Locate the cell with the specified text and output its (X, Y) center coordinate. 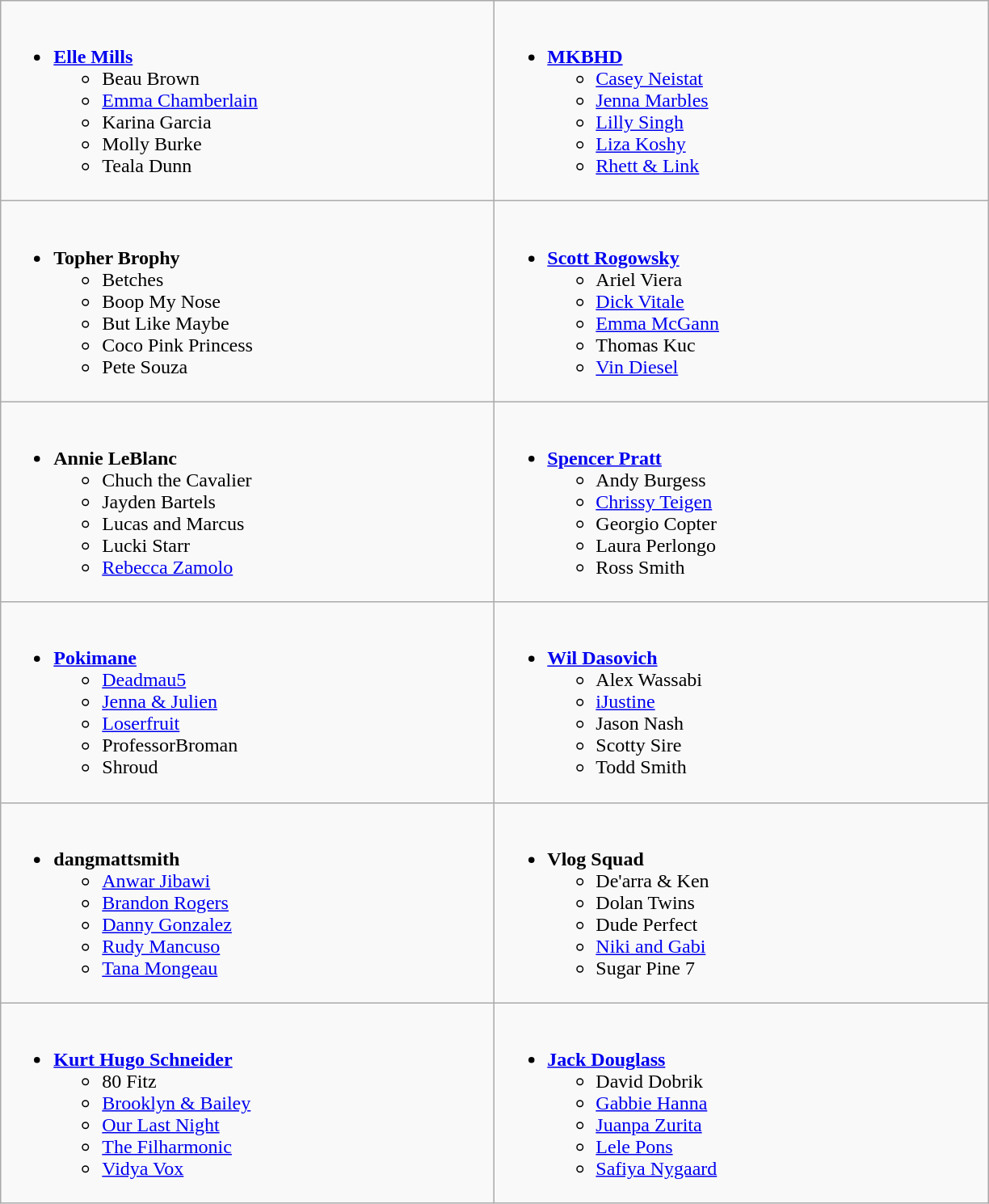
MKBHDCasey NeistatJenna MarblesLilly SinghLiza KoshyRhett & Link (742, 101)
Vlog SquadDe'arra & KenDolan TwinsDude PerfectNiki and GabiSugar Pine 7 (742, 903)
Elle MillsBeau BrownEmma ChamberlainKarina GarciaMolly BurkeTeala Dunn (247, 101)
PokimaneDeadmau5Jenna & JulienLoserfruitProfessorBromanShroud (247, 702)
dangmattsmithAnwar JibawiBrandon RogersDanny GonzalezRudy MancusoTana Mongeau (247, 903)
Scott RogowskyAriel VieraDick VitaleEmma McGannThomas KucVin Diesel (742, 301)
Spencer PrattAndy BurgessChrissy TeigenGeorgio CopterLaura PerlongoRoss Smith (742, 502)
Wil DasovichAlex WassabiiJustineJason NashScotty SireTodd Smith (742, 702)
Annie LeBlancChuch the CavalierJayden BartelsLucas and MarcusLucki StarrRebecca Zamolo (247, 502)
Jack DouglassDavid DobrikGabbie HannaJuanpa ZuritaLele PonsSafiya Nygaard (742, 1103)
Topher BrophyBetchesBoop My NoseBut Like MaybeCoco Pink PrincessPete Souza (247, 301)
Kurt Hugo Schneider80 FitzBrooklyn & BaileyOur Last NightThe FilharmonicVidya Vox (247, 1103)
